Detect which cell encompasses the target text, then output its [x, y] center coordinate. 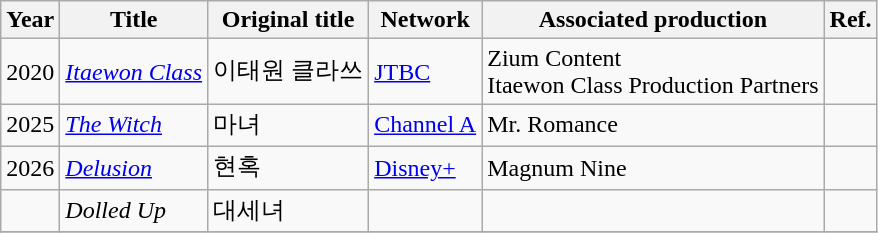
Mr. Romance [653, 126]
Associated production [653, 20]
Ref. [850, 20]
The Witch [134, 126]
Network [426, 20]
Year [30, 20]
Itaewon Class [134, 72]
이태원 클라쓰 [288, 72]
Original title [288, 20]
Delusion [134, 168]
2020 [30, 72]
Magnum Nine [653, 168]
마녀 [288, 126]
Disney+ [426, 168]
Channel A [426, 126]
2025 [30, 126]
Title [134, 20]
JTBC [426, 72]
Zium ContentItaewon Class Production Partners [653, 72]
대세녀 [288, 210]
2026 [30, 168]
Dolled Up [134, 210]
현혹 [288, 168]
